Search for the cell housing the specified text and yield its (X, Y) center coordinate. 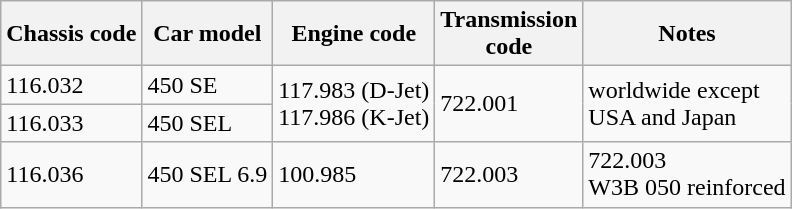
117.983 (D-Jet)117.986 (K-Jet) (354, 104)
100.985 (354, 174)
450 SEL 6.9 (208, 174)
Engine code (354, 34)
450 SE (208, 85)
116.033 (72, 123)
722.001 (509, 104)
Transmissioncode (509, 34)
worldwide exceptUSA and Japan (687, 104)
116.032 (72, 85)
Car model (208, 34)
722.003W3B 050 reinforced (687, 174)
Chassis code (72, 34)
116.036 (72, 174)
722.003 (509, 174)
Notes (687, 34)
450 SEL (208, 123)
